Return the (X, Y) coordinate for the center point of the cell that contains the specified text.  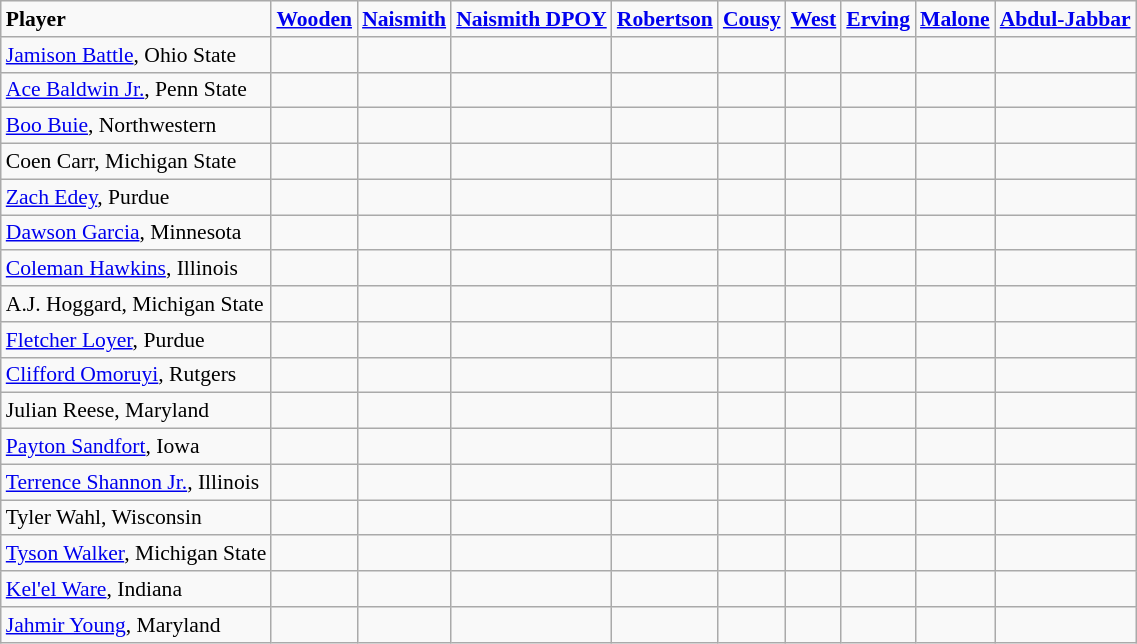
Boo Buie, Northwestern (136, 126)
Coleman Hawkins, Illinois (136, 269)
Julian Reese, Maryland (136, 411)
Terrence Shannon Jr., Illinois (136, 482)
Kel'el Ware, Indiana (136, 589)
Tyler Wahl, Wisconsin (136, 518)
Cousy (752, 19)
Naismith DPOY (532, 19)
Erving (878, 19)
Robertson (665, 19)
Zach Edey, Purdue (136, 197)
Wooden (314, 19)
Jahmir Young, Maryland (136, 625)
Ace Baldwin Jr., Penn State (136, 90)
Abdul-Jabbar (1066, 19)
Payton Sandfort, Iowa (136, 447)
A.J. Hoggard, Michigan State (136, 304)
Player (136, 19)
West (814, 19)
Naismith (404, 19)
Dawson Garcia, Minnesota (136, 233)
Tyson Walker, Michigan State (136, 554)
Clifford Omoruyi, Rutgers (136, 375)
Fletcher Loyer, Purdue (136, 340)
Jamison Battle, Ohio State (136, 55)
Malone (955, 19)
Coen Carr, Michigan State (136, 162)
